From the cell containing the given text, extract its center point as (x, y) coordinate. 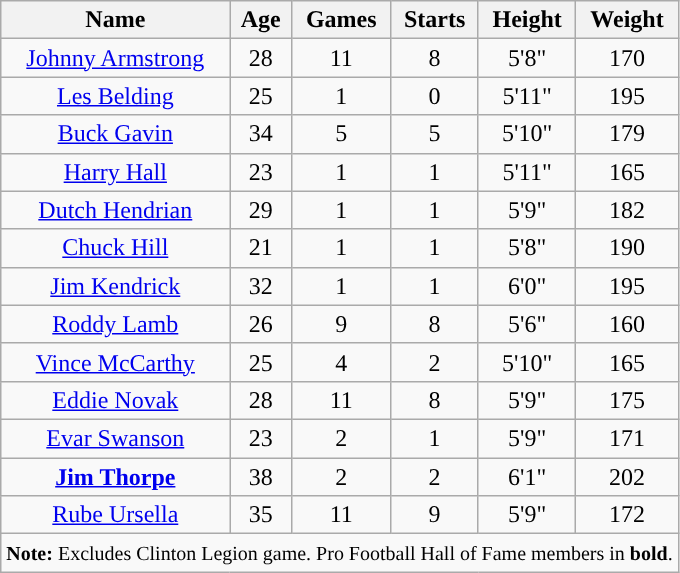
38 (261, 477)
Eddie Novak (116, 400)
Harry Hall (116, 172)
170 (627, 58)
Jim Kendrick (116, 286)
Jim Thorpe (116, 477)
179 (627, 134)
32 (261, 286)
Rube Ursella (116, 515)
5'6" (526, 324)
0 (435, 96)
Buck Gavin (116, 134)
6'1" (526, 477)
Chuck Hill (116, 248)
Roddy Lamb (116, 324)
160 (627, 324)
Games (342, 20)
175 (627, 400)
Height (526, 20)
190 (627, 248)
Les Belding (116, 96)
202 (627, 477)
Weight (627, 20)
171 (627, 438)
Name (116, 20)
182 (627, 210)
Starts (435, 20)
172 (627, 515)
29 (261, 210)
6'0" (526, 286)
34 (261, 134)
35 (261, 515)
21 (261, 248)
Dutch Hendrian (116, 210)
Johnny Armstrong (116, 58)
Evar Swanson (116, 438)
4 (342, 362)
Age (261, 20)
Note: Excludes Clinton Legion game. Pro Football Hall of Fame members in bold. (340, 553)
26 (261, 324)
Vince McCarthy (116, 362)
